Detect which cell encompasses the target text, then output its [x, y] center coordinate. 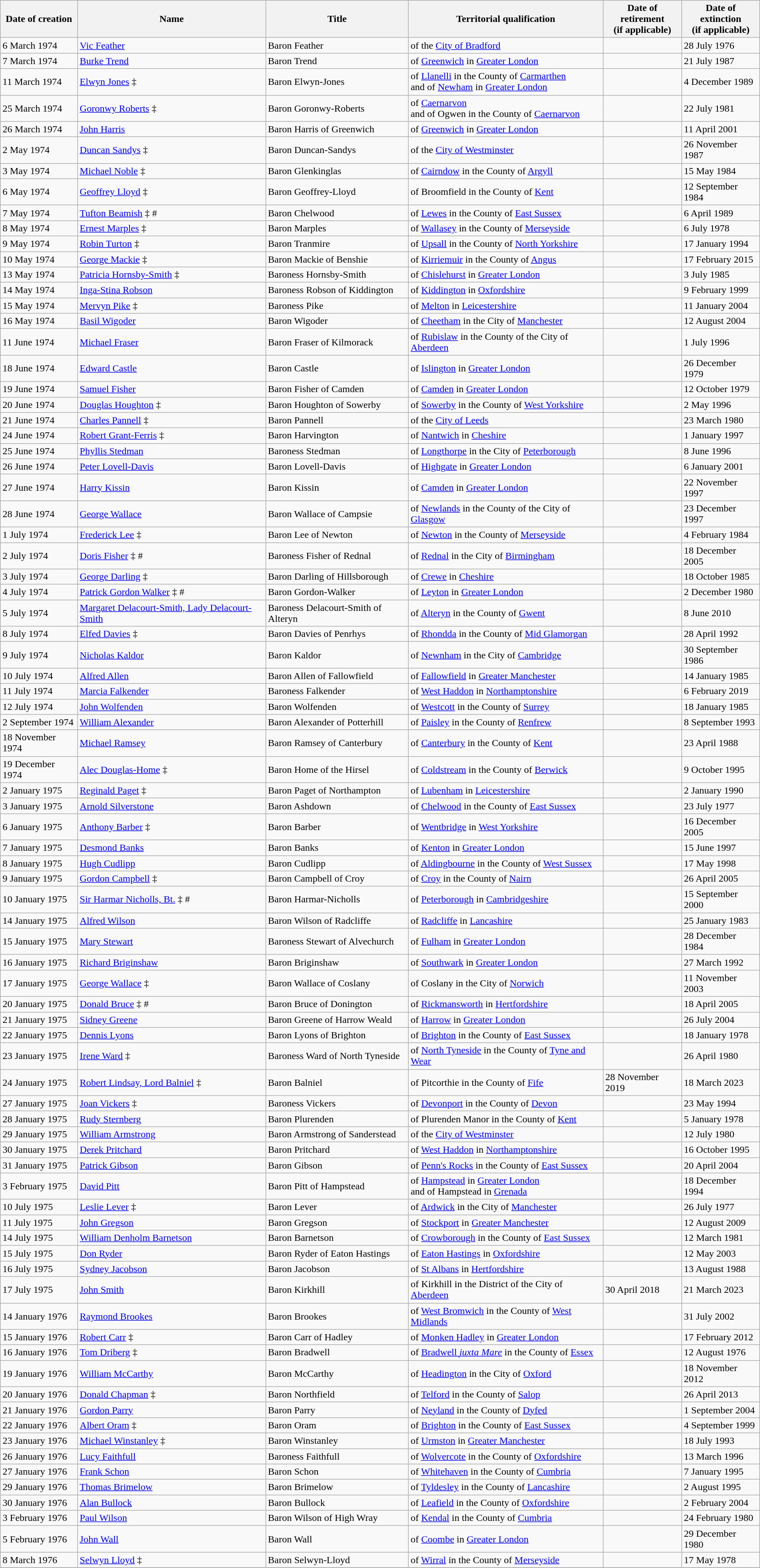
22 January 1976 [39, 1425]
7 January 1995 [721, 1472]
4 February 1984 [721, 535]
David Pitt [172, 1186]
30 September 1986 [721, 655]
of Telford in the County of Salop [506, 1394]
of Headington in the City of Oxford [506, 1374]
Baron Home of the Hirsel [337, 770]
24 February 1980 [721, 1518]
of Westcott in the County of Surrey [506, 707]
31 January 1975 [39, 1165]
Baron Pritchard [337, 1150]
of Kendal in the County of Cumbria [506, 1518]
of Rickmansworth in Hertfordshire [506, 1004]
15 January 1976 [39, 1337]
William Alexander [172, 722]
10 January 1975 [39, 899]
27 June 1974 [39, 487]
Michael Fraser [172, 342]
Desmond Banks [172, 848]
of Radcliffe in Lancashire [506, 921]
Baron Gibson [337, 1165]
Alfred Allen [172, 676]
William McCarthy [172, 1374]
Baroness Delacourt-Smith of Alteryn [337, 613]
26 April 1980 [721, 1056]
8 June 2010 [721, 613]
22 January 1975 [39, 1035]
Baron Pannell [337, 420]
John Gregson [172, 1223]
Baron McCarthy [337, 1374]
3 July 1974 [39, 577]
21 January 1975 [39, 1020]
Baron Lyons of Brighton [337, 1035]
Edward Castle [172, 369]
Baron Brimelow [337, 1487]
21 July 1987 [721, 61]
18 July 1993 [721, 1441]
of Newnham in the City of Cambridge [506, 655]
6 March 1974 [39, 45]
Baron Goronwy-Roberts [337, 108]
Anthony Barber ‡ [172, 826]
Baroness Pike [337, 306]
Baron Castle [337, 369]
26 November 1987 [721, 150]
9 May 1974 [39, 244]
Baron Davies of Penrhys [337, 634]
2 May 1974 [39, 150]
of Cairndow in the County of Argyll [506, 171]
11 July 1975 [39, 1223]
Baron Bullock [337, 1503]
1 September 2004 [721, 1410]
Baron Harvington [337, 436]
14 May 1974 [39, 290]
of Crowborough in the County of East Sussex [506, 1238]
9 July 1974 [39, 655]
4 September 1999 [721, 1425]
George Darling ‡ [172, 577]
16 July 1975 [39, 1269]
Baron Chelwood [337, 213]
8 June 1996 [721, 451]
Hugh Cudlipp [172, 863]
4 December 1989 [721, 82]
6 May 1974 [39, 192]
26 July 2004 [721, 1020]
of Rubislaw in the County of the City of Aberdeen [506, 342]
10 July 1974 [39, 676]
Baron Lee of Newton [337, 535]
Baron Bradwell [337, 1352]
Baron Armstrong of Sanderstead [337, 1134]
15 September 2000 [721, 899]
Baron Fisher of Camden [337, 389]
2 July 1974 [39, 555]
Vic Feather [172, 45]
12 July 1980 [721, 1134]
29 December 1980 [721, 1539]
Irene Ward ‡ [172, 1056]
of Kirkhill in the District of the City of Aberdeen [506, 1290]
Tufton Beamish ‡ # [172, 213]
Baron Plurenden [337, 1119]
Territorial qualification [506, 19]
15 May 1984 [721, 171]
12 August 2009 [721, 1223]
Frank Schon [172, 1472]
18 November 2012 [721, 1374]
10 May 1974 [39, 259]
Phyllis Stedman [172, 451]
Baron Carr of Hadley [337, 1337]
of Pitcorthie in the County of Fife [506, 1082]
Baron Parry [337, 1410]
2 December 1980 [721, 592]
28 December 1984 [721, 942]
6 January 1975 [39, 826]
of Paisley in the County of Renfrew [506, 722]
Frederick Lee ‡ [172, 535]
Baron Ryder of Eaton Hastings [337, 1253]
26 March 1974 [39, 129]
John Smith [172, 1290]
20 June 1974 [39, 405]
Baroness Vickers [337, 1103]
Patricia Hornsby-Smith ‡ [172, 275]
Baron Winstanley [337, 1441]
19 December 1974 [39, 770]
Alan Bullock [172, 1503]
of Wolvercote in the County of Oxfordshire [506, 1456]
Nicholas Kaldor [172, 655]
17 July 1975 [39, 1290]
Margaret Delacourt-Smith, Lady Delacourt-Smith [172, 613]
Baron Lever [337, 1207]
16 January 1975 [39, 962]
6 April 1989 [721, 213]
Marcia Falkender [172, 691]
12 October 1979 [721, 389]
Elwyn Jones ‡ [172, 82]
Baron Oram [337, 1425]
18 October 1985 [721, 577]
18 December 2005 [721, 555]
17 January 1975 [39, 983]
12 August 2004 [721, 321]
Baron Paget of Northampton [337, 790]
Baron Mackie of Benshie [337, 259]
Baron Briginshaw [337, 962]
Duncan Sandys ‡ [172, 150]
Lucy Faithfull [172, 1456]
20 January 1976 [39, 1394]
12 September 1984 [721, 192]
of the City of Leeds [506, 420]
3 May 1974 [39, 171]
Baron Brookes [337, 1316]
Baroness Ward of North Tyneside [337, 1056]
of Kenton in Greater London [506, 848]
15 July 1975 [39, 1253]
Patrick Gibson [172, 1165]
of Rednal in the City of Birmingham [506, 555]
of Coslany in the City of Norwich [506, 983]
2 January 1990 [721, 790]
11 July 1974 [39, 691]
19 January 1976 [39, 1374]
28 June 1974 [39, 514]
28 November 2019 [642, 1082]
2 May 1996 [721, 405]
21 January 1976 [39, 1410]
15 May 1974 [39, 306]
of North Tyneside in the County of Tyne and Wear [506, 1056]
29 January 1975 [39, 1134]
Geoffrey Lloyd ‡ [172, 192]
Reginald Paget ‡ [172, 790]
Baron Harris of Greenwich [337, 129]
Inga-Stina Robson [172, 290]
5 July 1974 [39, 613]
Baron Bruce of Donington [337, 1004]
Baron Wallace of Coslany [337, 983]
Mary Stewart [172, 942]
of Islington in Greater London [506, 369]
of Leyton in Greater London [506, 592]
Robin Turton ‡ [172, 244]
Michael Ramsey [172, 743]
Baron Northfield [337, 1394]
2 January 1975 [39, 790]
12 August 1976 [721, 1352]
21 June 1974 [39, 420]
Baroness Hornsby-Smith [337, 275]
18 November 1974 [39, 743]
Baron Greene of Harrow Weald [337, 1020]
Sir Harmar Nicholls, Bt. ‡ # [172, 899]
of Eaton Hastings in Oxfordshire [506, 1253]
of Bradwell juxta Mare in the County of Essex [506, 1352]
Michael Noble ‡ [172, 171]
Baron Marples [337, 228]
12 July 1974 [39, 707]
14 July 1975 [39, 1238]
Baron Houghton of Sowerby [337, 405]
15 January 1975 [39, 942]
of Upsall in the County of North Yorkshire [506, 244]
Date of extinction(if applicable) [721, 19]
Robert Carr ‡ [172, 1337]
15 June 1997 [721, 848]
10 July 1975 [39, 1207]
26 July 1977 [721, 1207]
of Stockport in Greater Manchester [506, 1223]
of Melton in Leicestershire [506, 306]
26 December 1979 [721, 369]
Paul Wilson [172, 1518]
Baron Balniel [337, 1082]
11 March 1974 [39, 82]
Baron Schon [337, 1472]
20 April 2004 [721, 1165]
of Monken Hadley in Greater London [506, 1337]
George Mackie ‡ [172, 259]
Donald Chapman ‡ [172, 1394]
of Sowerby in the County of West Yorkshire [506, 405]
23 January 1976 [39, 1441]
William Armstrong [172, 1134]
7 May 1974 [39, 213]
Doris Fisher ‡ # [172, 555]
Samuel Fisher [172, 389]
9 January 1975 [39, 879]
Baron Harmar-Nicholls [337, 899]
Title [337, 19]
3 February 1976 [39, 1518]
13 May 1974 [39, 275]
Derek Pritchard [172, 1150]
19 June 1974 [39, 389]
3 July 1985 [721, 275]
Selwyn Lloyd ‡ [172, 1560]
Baron Selwyn-Lloyd [337, 1560]
Baron Trend [337, 61]
of West Bromwich in the County of West Midlands [506, 1316]
of Broomfield in the County of Kent [506, 192]
13 March 1996 [721, 1456]
18 March 2023 [721, 1082]
Richard Briginshaw [172, 962]
of Newlands in the County of the City of Glasgow [506, 514]
Basil Wigoder [172, 321]
23 December 1997 [721, 514]
26 June 1974 [39, 466]
6 February 2019 [721, 691]
of Coombe in Greater London [506, 1539]
of St Albans in Hertfordshire [506, 1269]
Patrick Gordon Walker ‡ # [172, 592]
of Coldstream in the County of Berwick [506, 770]
1 July 1974 [39, 535]
Baron Ramsey of Canterbury [337, 743]
23 July 1977 [721, 806]
of Caernarvonand of Ogwen in the County of Caernarvon [506, 108]
Baroness Falkender [337, 691]
23 April 1988 [721, 743]
Baroness Stedman [337, 451]
23 March 1980 [721, 420]
Elfed Davies ‡ [172, 634]
22 November 1997 [721, 487]
25 March 1974 [39, 108]
of Southwark in Greater London [506, 962]
18 January 1985 [721, 707]
Baron Gordon-Walker [337, 592]
Baron Pitt of Hampstead [337, 1186]
18 January 1978 [721, 1035]
Baron Wigoder [337, 321]
of Tyldesley in the County of Lancashire [506, 1487]
Gordon Campbell ‡ [172, 879]
23 May 1994 [721, 1103]
9 February 1999 [721, 290]
6 January 2001 [721, 466]
Sydney Jacobson [172, 1269]
of Chelwood in the County of East Sussex [506, 806]
5 January 1978 [721, 1119]
of Llanelli in the County of Carmarthenand of Newham in Greater London [506, 82]
of Peterborough in Cambridgeshire [506, 899]
3 January 1975 [39, 806]
Thomas Brimelow [172, 1487]
Sidney Greene [172, 1020]
Baroness Faithfull [337, 1456]
of Lubenham in Leicestershire [506, 790]
George Wallace ‡ [172, 983]
Baron Alexander of Potterhill [337, 722]
25 January 1983 [721, 921]
of Canterbury in the County of Kent [506, 743]
18 June 1974 [39, 369]
11 April 2001 [721, 129]
9 October 1995 [721, 770]
11 November 2003 [721, 983]
25 June 1974 [39, 451]
Burke Trend [172, 61]
24 June 1974 [39, 436]
11 January 2004 [721, 306]
17 February 2012 [721, 1337]
11 June 1974 [39, 342]
of Fulham in Greater London [506, 942]
of Longthorpe in the City of Peterborough [506, 451]
1 January 1997 [721, 436]
of Wirral in the County of Merseyside [506, 1560]
of Wallasey in the County of Merseyside [506, 228]
Baron Ashdown [337, 806]
Raymond Brookes [172, 1316]
23 January 1975 [39, 1056]
Rudy Sternberg [172, 1119]
31 July 2002 [721, 1316]
of Kirriemuir in the County of Angus [506, 259]
of Devonport in the County of Devon [506, 1103]
29 January 1976 [39, 1487]
of Newton in the County of Merseyside [506, 535]
of Aldingbourne in the County of West Sussex [506, 863]
17 February 2015 [721, 259]
17 May 1978 [721, 1560]
Peter Lovell-Davis [172, 466]
Goronwy Roberts ‡ [172, 108]
18 April 2005 [721, 1004]
8 July 1974 [39, 634]
John Wolfenden [172, 707]
27 March 1992 [721, 962]
13 August 1988 [721, 1269]
17 May 1998 [721, 863]
Mervyn Pike ‡ [172, 306]
of Lewes in the County of East Sussex [506, 213]
Baron Kirkhill [337, 1290]
27 January 1975 [39, 1103]
16 January 1976 [39, 1352]
Leslie Lever ‡ [172, 1207]
24 January 1975 [39, 1082]
Baron Feather [337, 45]
12 May 2003 [721, 1253]
28 April 1992 [721, 634]
4 July 1974 [39, 592]
of Hampstead in Greater Londonand of Hampstead in Grenada [506, 1186]
8 May 1974 [39, 228]
Baroness Stewart of Alvechurch [337, 942]
of Neyland in the County of Dyfed [506, 1410]
of Chislehurst in Greater London [506, 275]
Dennis Lyons [172, 1035]
14 January 1976 [39, 1316]
Baroness Robson of Kiddington [337, 290]
Baron Cudlipp [337, 863]
Ernest Marples ‡ [172, 228]
of Whitehaven in the County of Cumbria [506, 1472]
Robert Lindsay, Lord Balniel ‡ [172, 1082]
28 January 1975 [39, 1119]
Name [172, 19]
of Croy in the County of Nairn [506, 879]
of Crewe in Cheshire [506, 577]
30 January 1975 [39, 1150]
5 February 1976 [39, 1539]
Baron Tranmire [337, 244]
John Wall [172, 1539]
Baron Allen of Fallowfield [337, 676]
Robert Grant-Ferris ‡ [172, 436]
12 March 1981 [721, 1238]
7 March 1974 [39, 61]
7 January 1975 [39, 848]
Baron Barber [337, 826]
of Plurenden Manor in the County of Kent [506, 1119]
Baron Jacobson [337, 1269]
Harry Kissin [172, 487]
Baron Wolfenden [337, 707]
Date of retirement(if applicable) [642, 19]
28 July 1976 [721, 45]
of Cheetham in the City of Manchester [506, 321]
Albert Oram ‡ [172, 1425]
of Rhondda in the County of Mid Glamorgan [506, 634]
17 January 1994 [721, 244]
Don Ryder [172, 1253]
Tom Driberg ‡ [172, 1352]
of Urmston in Greater Manchester [506, 1441]
16 October 1995 [721, 1150]
26 April 2005 [721, 879]
Baron Banks [337, 848]
16 December 2005 [721, 826]
Baron Wall [337, 1539]
8 March 1976 [39, 1560]
Baron Wilson of Radcliffe [337, 921]
30 January 1976 [39, 1503]
26 January 1976 [39, 1456]
14 January 1975 [39, 921]
Baron Elwyn-Jones [337, 82]
of the City of Bradford [506, 45]
8 January 1975 [39, 863]
of Nantwich in Cheshire [506, 436]
Gordon Parry [172, 1410]
30 April 2018 [642, 1290]
Baron Lovell-Davis [337, 466]
Baron Duncan-Sandys [337, 150]
Charles Pannell ‡ [172, 420]
George Wallace [172, 514]
of Leafield in the County of Oxfordshire [506, 1503]
Arnold Silverstone [172, 806]
Baron Geoffrey-Lloyd [337, 192]
6 July 1978 [721, 228]
Baron Kissin [337, 487]
of Harrow in Greater London [506, 1020]
14 January 1985 [721, 676]
William Denholm Barnetson [172, 1238]
20 January 1975 [39, 1004]
of Ardwick in the City of Manchester [506, 1207]
of Kiddington in Oxfordshire [506, 290]
27 January 1976 [39, 1472]
Baron Glenkinglas [337, 171]
Baron Kaldor [337, 655]
Baron Campbell of Croy [337, 879]
of Fallowfield in Greater Manchester [506, 676]
Date of creation [39, 19]
Baron Gregson [337, 1223]
2 February 2004 [721, 1503]
22 July 1981 [721, 108]
Joan Vickers ‡ [172, 1103]
16 May 1974 [39, 321]
of Penn's Rocks in the County of East Sussex [506, 1165]
Baron Fraser of Kilmorack [337, 342]
Donald Bruce ‡ # [172, 1004]
18 December 1994 [721, 1186]
Baron Darling of Hillsborough [337, 577]
of Highgate in Greater London [506, 466]
1 July 1996 [721, 342]
Alec Douglas-Home ‡ [172, 770]
Alfred Wilson [172, 921]
of Wentbridge in West Yorkshire [506, 826]
2 August 1995 [721, 1487]
Douglas Houghton ‡ [172, 405]
8 September 1993 [721, 722]
Michael Winstanley ‡ [172, 1441]
26 April 2013 [721, 1394]
Baron Barnetson [337, 1238]
Baron Wilson of High Wray [337, 1518]
Baron Wallace of Campsie [337, 514]
Baroness Fisher of Rednal [337, 555]
2 September 1974 [39, 722]
of Alteryn in the County of Gwent [506, 613]
John Harris [172, 129]
3 February 1975 [39, 1186]
21 March 2023 [721, 1290]
